Search for the cell housing the specified text and yield its [X, Y] center coordinate. 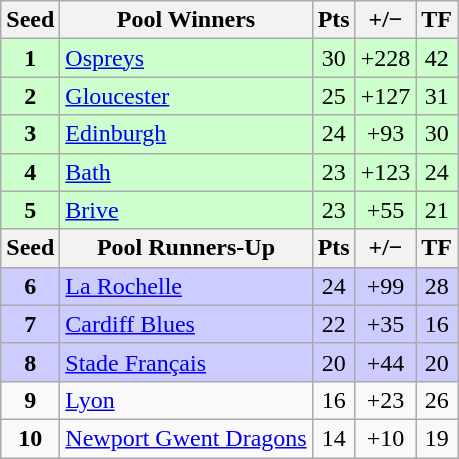
Stade Français [186, 362]
+127 [386, 96]
31 [437, 96]
42 [437, 58]
10 [30, 438]
Pool Runners-Up [186, 248]
25 [334, 96]
Bath [186, 172]
+99 [386, 286]
Gloucester [186, 96]
5 [30, 210]
Lyon [186, 400]
La Rochelle [186, 286]
+93 [386, 134]
2 [30, 96]
Edinburgh [186, 134]
Pool Winners [186, 20]
7 [30, 324]
+35 [386, 324]
+10 [386, 438]
26 [437, 400]
21 [437, 210]
+55 [386, 210]
6 [30, 286]
+123 [386, 172]
Brive [186, 210]
4 [30, 172]
28 [437, 286]
1 [30, 58]
14 [334, 438]
Ospreys [186, 58]
Newport Gwent Dragons [186, 438]
+228 [386, 58]
22 [334, 324]
+44 [386, 362]
Cardiff Blues [186, 324]
8 [30, 362]
19 [437, 438]
+23 [386, 400]
9 [30, 400]
3 [30, 134]
